Detect which cell encompasses the target text, then output its (x, y) center coordinate. 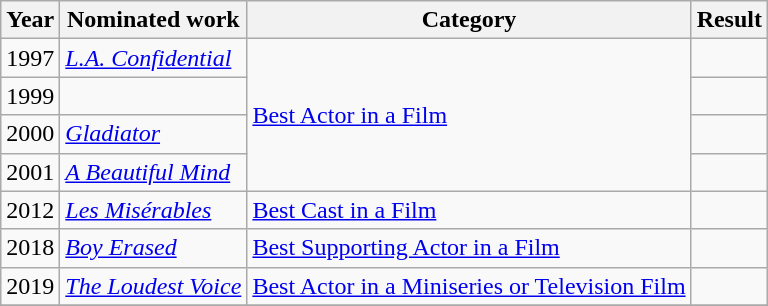
1999 (30, 96)
2000 (30, 134)
A Beautiful Mind (154, 172)
1997 (30, 58)
2012 (30, 210)
Best Supporting Actor in a Film (469, 248)
2001 (30, 172)
Les Misérables (154, 210)
L.A. Confidential (154, 58)
Year (30, 20)
Nominated work (154, 20)
2018 (30, 248)
Best Actor in a Miniseries or Television Film (469, 286)
Category (469, 20)
2019 (30, 286)
Best Actor in a Film (469, 115)
Gladiator (154, 134)
The Loudest Voice (154, 286)
Boy Erased (154, 248)
Result (729, 20)
Best Cast in a Film (469, 210)
